Return [x, y] of the center of cell containing provided text 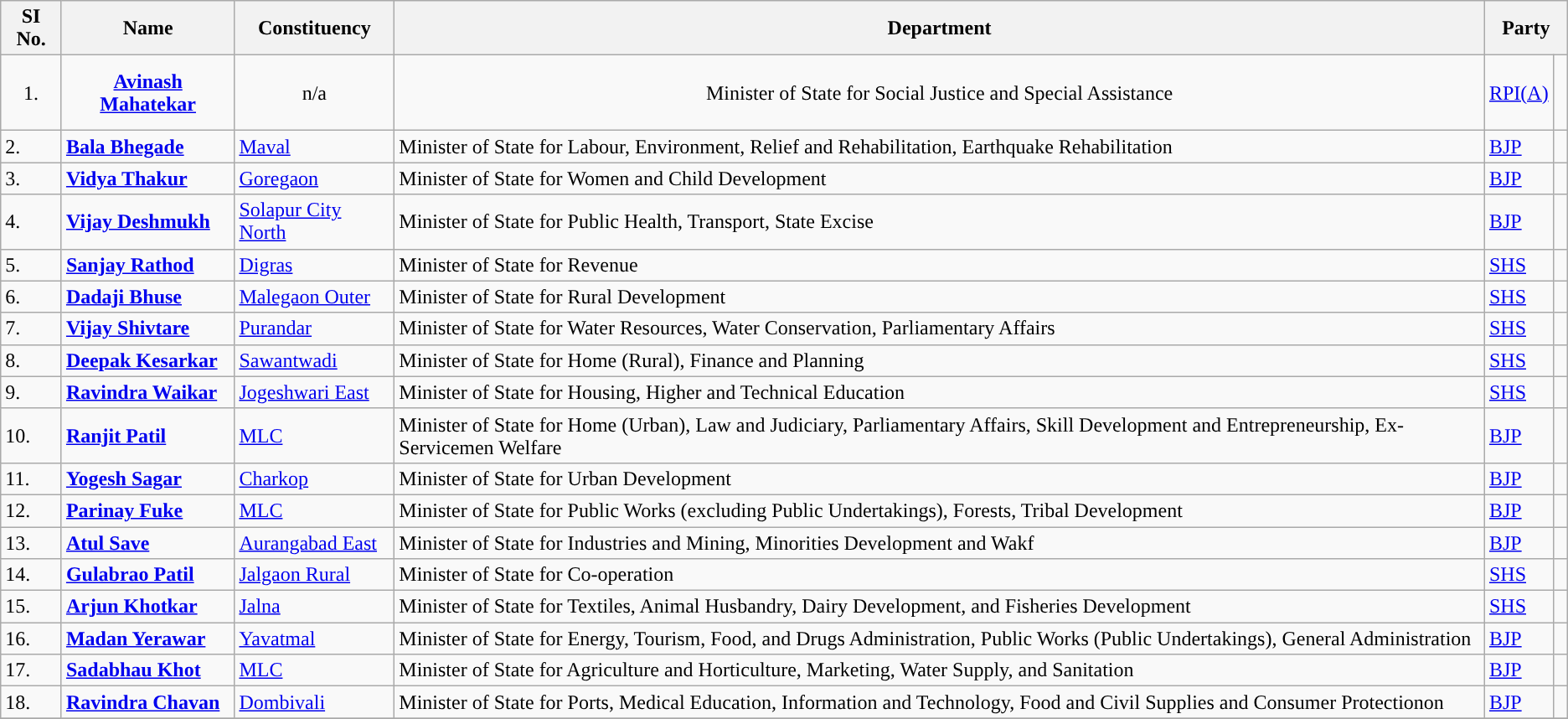
Gulabrao Patil [147, 575]
SI No. [32, 28]
Minister of State for Labour, Environment, Relief and Rehabilitation, Earthquake Rehabilitation [940, 147]
7. [32, 328]
Sadabhau Khot [147, 670]
Bala Bhegade [147, 147]
Dombivali [315, 702]
8. [32, 360]
Jalgaon Rural [315, 575]
11. [32, 478]
RPI(A) [1519, 93]
17. [32, 670]
Party [1526, 28]
Malegaon Outer [315, 297]
6. [32, 297]
Minister of State for Urban Development [940, 478]
Ravindra Waikar [147, 392]
Vijay Shivtare [147, 328]
Madan Yerawar [147, 639]
18. [32, 702]
Minister of State for Revenue [940, 265]
Deepak Kesarkar [147, 360]
14. [32, 575]
Constituency [315, 28]
Arjun Khotkar [147, 607]
4. [32, 221]
Minister of State for Home (Urban), Law and Judiciary, Parliamentary Affairs, Skill Development and Entrepreneurship, Ex-Servicemen Welfare [940, 436]
5. [32, 265]
Dadaji Bhuse [147, 297]
16. [32, 639]
Minister of State for Energy, Tourism, Food, and Drugs Administration, Public Works (Public Undertakings), General Administration [940, 639]
Sawantwadi [315, 360]
Jalna [315, 607]
Vidya Thakur [147, 178]
Purandar [315, 328]
Sanjay Rathod [147, 265]
Minister of State for Women and Child Development [940, 178]
Minister of State for Co-operation [940, 575]
12. [32, 510]
Charkop [315, 478]
Minister of State for Social Justice and Special Assistance [940, 93]
2. [32, 147]
n/a [315, 93]
Maval [315, 147]
Minister of State for Home (Rural), Finance and Planning [940, 360]
Vijay Deshmukh [147, 221]
Ranjit Patil [147, 436]
Solapur City North [315, 221]
Minister of State for Agriculture and Horticulture, Marketing, Water Supply, and Sanitation [940, 670]
1. [32, 93]
Yavatmal [315, 639]
Minister of State for Water Resources, Water Conservation, Parliamentary Affairs [940, 328]
Minister of State for Ports, Medical Education, Information and Technology, Food and Civil Supplies and Consumer Protectionon [940, 702]
15. [32, 607]
Digras [315, 265]
Ravindra Chavan [147, 702]
Aurangabad East [315, 542]
Jogeshwari East [315, 392]
Parinay Fuke [147, 510]
Yogesh Sagar [147, 478]
Minister of State for Textiles, Animal Husbandry, Dairy Development, and Fisheries Development [940, 607]
Department [940, 28]
Minister of State for Public Health, Transport, State Excise [940, 221]
Minister of State for Housing, Higher and Technical Education [940, 392]
3. [32, 178]
13. [32, 542]
Minister of State for Industries and Mining, Minorities Development and Wakf [940, 542]
Goregaon [315, 178]
Name [147, 28]
10. [32, 436]
Atul Save [147, 542]
9. [32, 392]
Minister of State for Public Works (excluding Public Undertakings), Forests, Tribal Development [940, 510]
Avinash Mahatekar [147, 93]
Minister of State for Rural Development [940, 297]
